Scan for the cell matching the given text and deliver its (X, Y) coordinate at center. 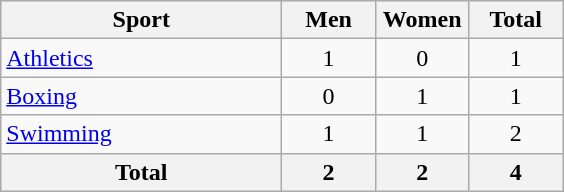
Swimming (142, 134)
4 (516, 172)
Boxing (142, 96)
Men (329, 20)
Sport (142, 20)
Athletics (142, 58)
Women (422, 20)
